Detect which cell encompasses the target text, then output its [X, Y] center coordinate. 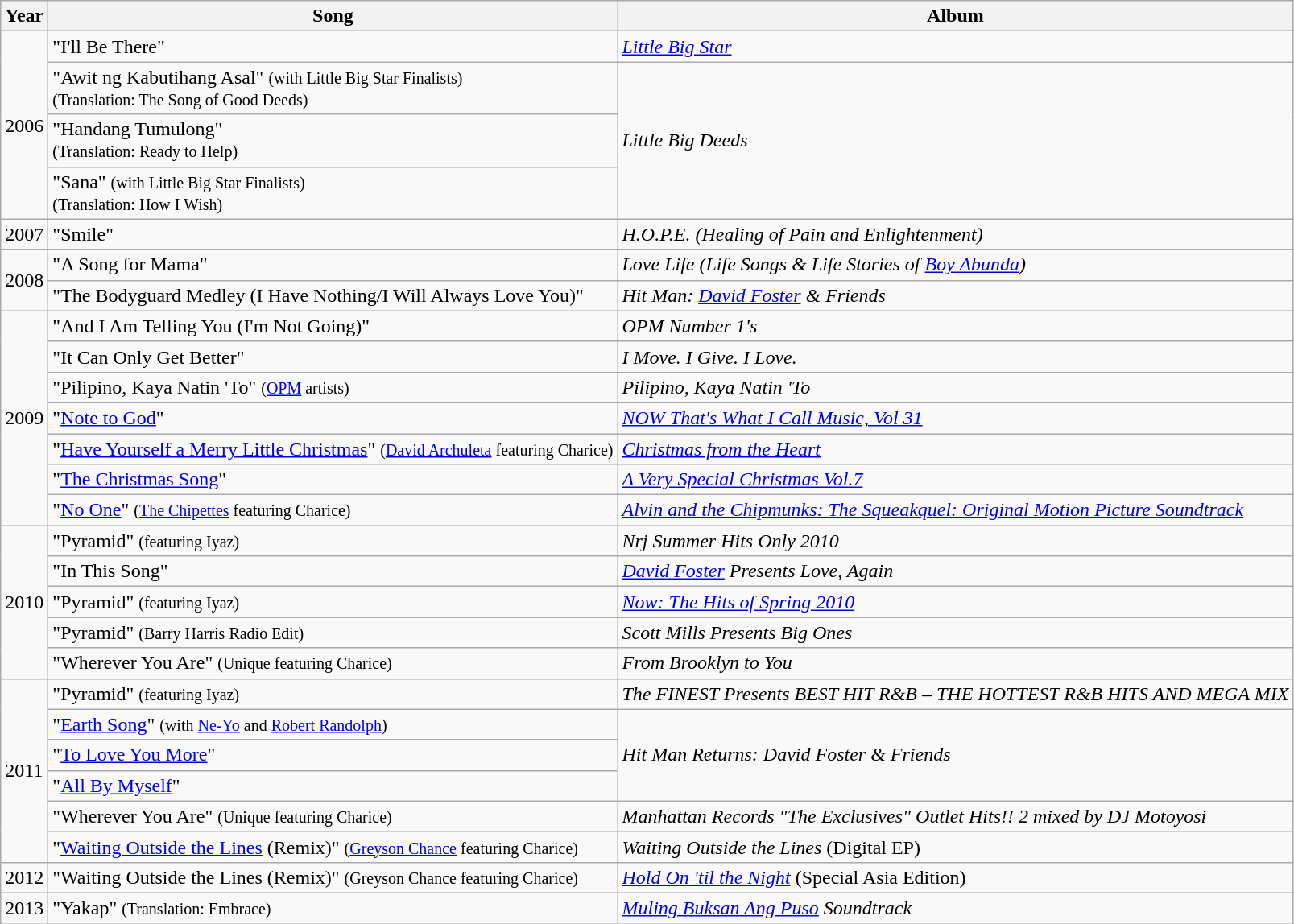
Waiting Outside the Lines (Digital EP) [955, 847]
Nrj Summer Hits Only 2010 [955, 541]
Manhattan Records "The Exclusives" Outlet Hits!! 2 mixed by DJ Motoyosi [955, 816]
"Awit ng Kabutihang Asal" (with Little Big Star Finalists)(Translation: The Song of Good Deeds) [333, 89]
Muling Buksan Ang Puso Soundtrack [955, 908]
OPM Number 1's [955, 326]
"Pilipino, Kaya Natin 'To" (OPM artists) [333, 387]
Hold On 'til the Night (Special Asia Edition) [955, 877]
"Sana" (with Little Big Star Finalists)(Translation: How I Wish) [333, 193]
Scott Mills Presents Big Ones [955, 633]
Now: The Hits of Spring 2010 [955, 602]
Little Big Star [955, 47]
"Earth Song" (with Ne-Yo and Robert Randolph) [333, 724]
From Brooklyn to You [955, 663]
"To Love You More" [333, 755]
2006 [24, 126]
"The Bodyguard Medley (I Have Nothing/I Will Always Love You)" [333, 295]
"Pyramid" (Barry Harris Radio Edit) [333, 633]
I Move. I Give. I Love. [955, 357]
Song [333, 16]
"Have Yourself a Merry Little Christmas" (David Archuleta featuring Charice) [333, 448]
"Handang Tumulong" (Translation: Ready to Help) [333, 140]
Album [955, 16]
Love Life (Life Songs & Life Stories of Boy Abunda) [955, 265]
Pilipino, Kaya Natin 'To [955, 387]
"All By Myself" [333, 786]
Hit Man Returns: David Foster & Friends [955, 755]
"The Christmas Song" [333, 480]
"A Song for Mama" [333, 265]
2010 [24, 602]
2007 [24, 234]
H.O.P.E. (Healing of Pain and Enlightenment) [955, 234]
2012 [24, 877]
NOW That's What I Call Music, Vol 31 [955, 418]
"No One" (The Chipettes featuring Charice) [333, 510]
"I'll Be There" [333, 47]
Alvin and the Chipmunks: The Squeakquel: Original Motion Picture Soundtrack [955, 510]
David Foster Presents Love, Again [955, 571]
"And I Am Telling You (I'm Not Going)" [333, 326]
Christmas from the Heart [955, 448]
A Very Special Christmas Vol.7 [955, 480]
2013 [24, 908]
Little Big Deeds [955, 140]
"It Can Only Get Better" [333, 357]
"Yakap" (Translation: Embrace) [333, 908]
"In This Song" [333, 571]
2009 [24, 418]
Hit Man: David Foster & Friends [955, 295]
"Note to God" [333, 418]
"Smile" [333, 234]
Year [24, 16]
2008 [24, 280]
The FINEST Presents BEST HIT R&B – THE HOTTEST R&B HITS AND MEGA MIX [955, 694]
2011 [24, 770]
